Search for the cell housing the specified text and yield its [X, Y] center coordinate. 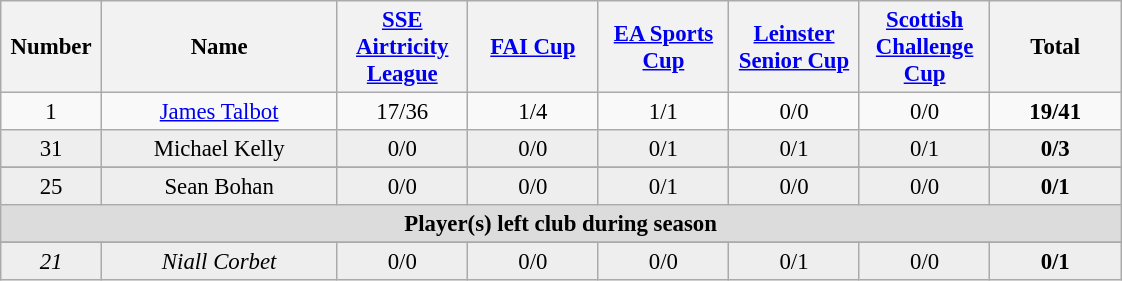
Number [52, 47]
Player(s) left club during season [561, 224]
Niall Corbet [219, 262]
Sean Bohan [219, 187]
Total [1056, 47]
1/1 [664, 112]
Michael Kelly [219, 149]
SSE Airtricity League [402, 47]
FAI Cup [534, 47]
EA Sports Cup [664, 47]
31 [52, 149]
17/36 [402, 112]
1 [52, 112]
0/3 [1056, 149]
James Talbot [219, 112]
Leinster Senior Cup [794, 47]
25 [52, 187]
19/41 [1056, 112]
1/4 [534, 112]
Name [219, 47]
Scottish Challenge Cup [924, 47]
21 [52, 262]
